Provide the [X, Y] coordinate of the cell's center where the given text is located.  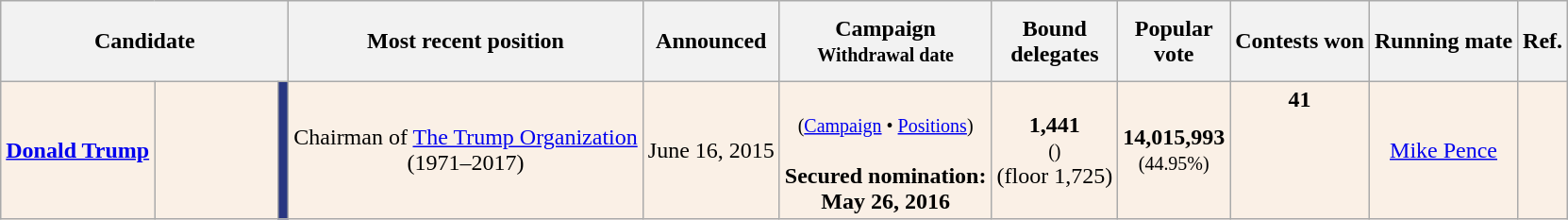
Candidate [145, 42]
Contests won [1300, 42]
CampaignWithdrawal date [885, 42]
1,441() (floor 1,725) [1055, 150]
Announced [711, 42]
Running mate [1443, 42]
Chairman of The Trump Organization(1971–2017) [466, 150]
Mike Pence [1443, 150]
14,015,993 (44.95%) [1174, 150]
Donald Trump [77, 150]
41 [1300, 150]
Most recent position [466, 42]
Ref. [1543, 42]
Bounddelegates [1055, 42]
June 16, 2015 [711, 150]
(Campaign • Positions)Secured nomination: May 26, 2016 [885, 150]
Popularvote [1174, 42]
